From the cell containing the given text, extract its center point as (x, y) coordinate. 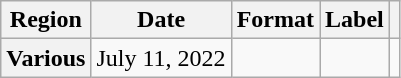
Label (355, 20)
July 11, 2022 (161, 58)
Various (46, 58)
Region (46, 20)
Date (161, 20)
Format (275, 20)
